Search for the cell housing the specified text and yield its [X, Y] center coordinate. 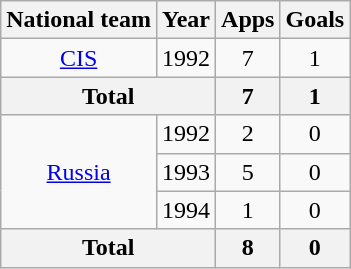
Russia [79, 172]
1993 [186, 172]
CIS [79, 58]
Apps [248, 20]
Goals [315, 20]
1994 [186, 210]
8 [248, 248]
Year [186, 20]
2 [248, 134]
National team [79, 20]
5 [248, 172]
